Extract the (x, y) coordinate from the center of the cell holding the provided text.  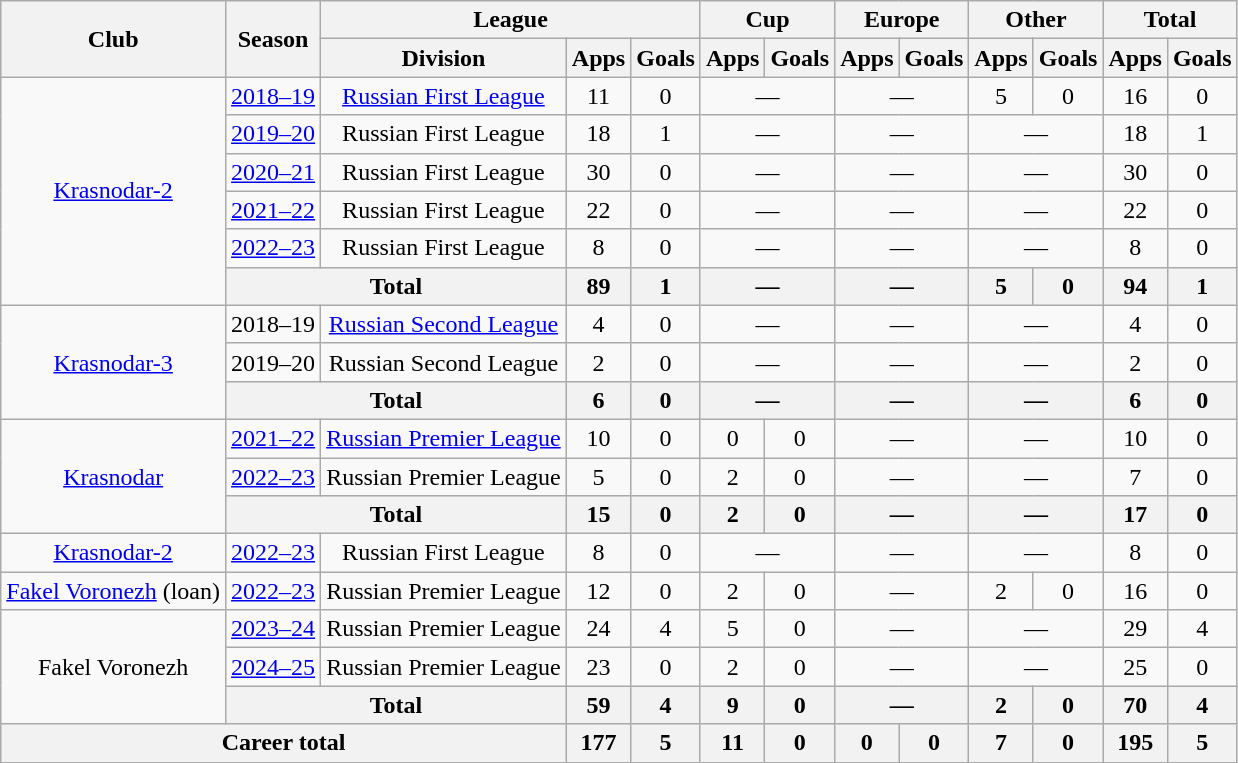
12 (598, 591)
25 (1135, 667)
Club (114, 39)
177 (598, 743)
2024–25 (274, 667)
Cup (767, 20)
Other (1036, 20)
2023–24 (274, 629)
89 (598, 286)
Fakel Voronezh (114, 667)
23 (598, 667)
17 (1135, 515)
Division (444, 58)
94 (1135, 286)
24 (598, 629)
70 (1135, 705)
15 (598, 515)
29 (1135, 629)
195 (1135, 743)
Fakel Voronezh (loan) (114, 591)
Krasnodar-3 (114, 362)
Season (274, 39)
Europe (902, 20)
2020–21 (274, 172)
59 (598, 705)
Career total (284, 743)
League (511, 20)
9 (732, 705)
Krasnodar (114, 476)
